Return the (x, y) coordinate for the center point of the cell that contains the specified text.  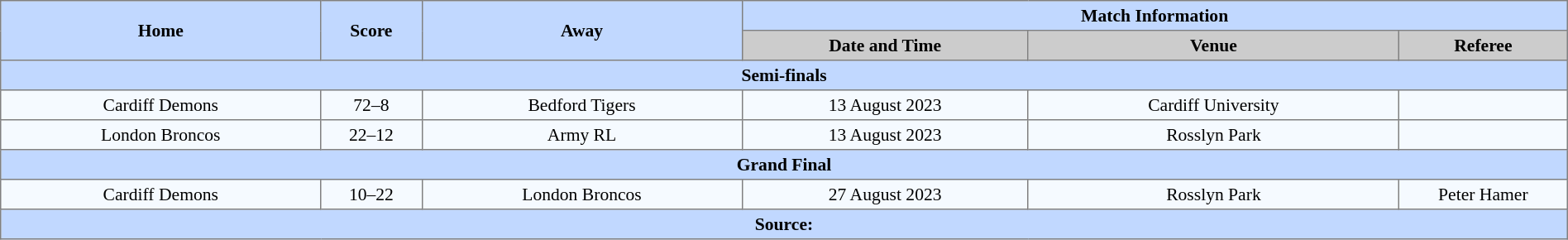
Match Information (1154, 16)
Score (371, 31)
22–12 (371, 135)
Cardiff University (1213, 105)
10–22 (371, 194)
Army RL (582, 135)
Away (582, 31)
Semi-finals (784, 75)
Bedford Tigers (582, 105)
Referee (1483, 46)
Date and Time (885, 46)
Venue (1213, 46)
Peter Hamer (1483, 194)
Grand Final (784, 165)
Home (160, 31)
72–8 (371, 105)
Source: (784, 224)
27 August 2023 (885, 194)
